Search for the cell housing the specified text and yield its [X, Y] center coordinate. 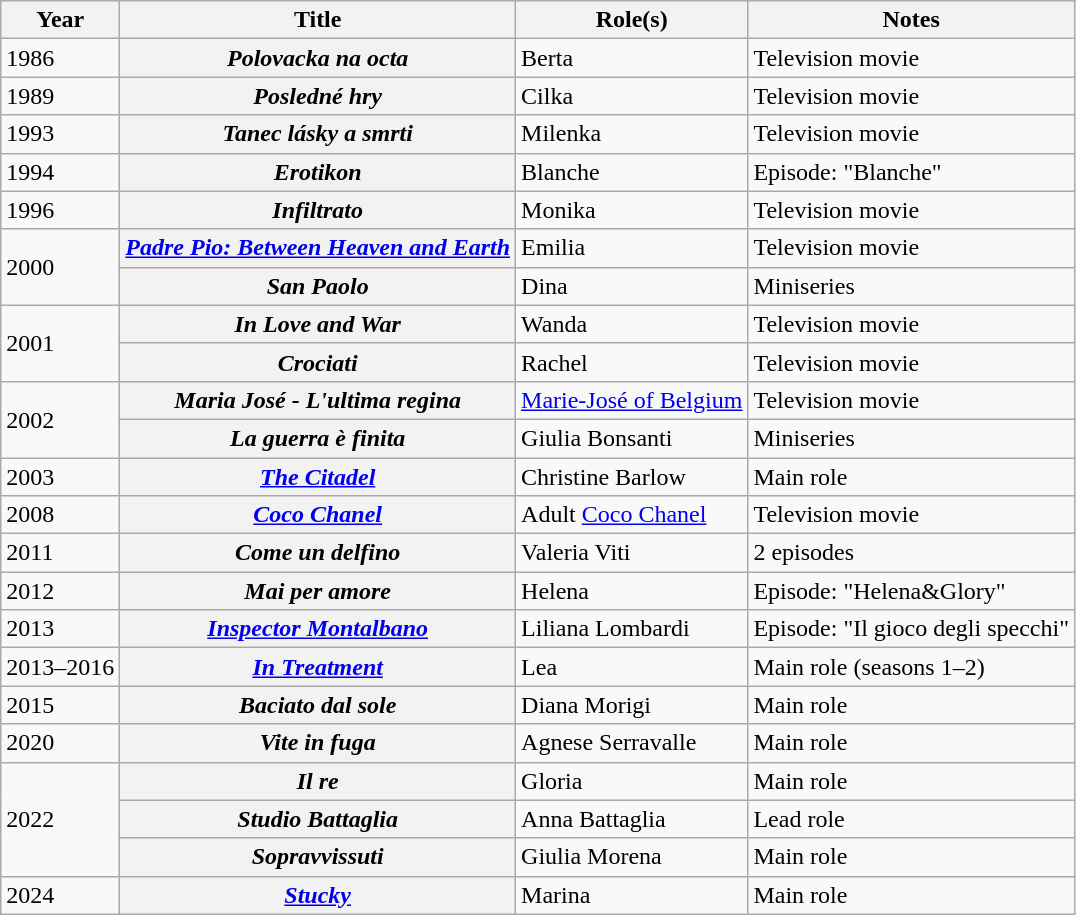
1986 [60, 58]
Helena [632, 591]
2003 [60, 477]
2011 [60, 553]
Valeria Viti [632, 553]
Wanda [632, 324]
Title [318, 20]
San Paolo [318, 286]
Dina [632, 286]
Il re [318, 781]
Main role (seasons 1–2) [912, 667]
Baciato dal sole [318, 705]
Tanec lásky a smrti [318, 134]
Crociati [318, 362]
Vite in fuga [318, 743]
Erotikon [318, 172]
Come un delfino [318, 553]
Agnese Serravalle [632, 743]
Giulia Morena [632, 857]
1993 [60, 134]
Inspector Montalbano [318, 629]
Christine Barlow [632, 477]
Infiltrato [318, 210]
Marie-José of Belgium [632, 400]
2024 [60, 895]
Liliana Lombardi [632, 629]
Episode: "Blanche" [912, 172]
2012 [60, 591]
Anna Battaglia [632, 819]
Stucky [318, 895]
La guerra è finita [318, 438]
Year [60, 20]
Notes [912, 20]
Marina [632, 895]
Padre Pio: Between Heaven and Earth [318, 248]
Lea [632, 667]
1996 [60, 210]
1989 [60, 96]
Berta [632, 58]
2015 [60, 705]
Blanche [632, 172]
In Treatment [318, 667]
2020 [60, 743]
Adult Coco Chanel [632, 515]
Lead role [912, 819]
Monika [632, 210]
2022 [60, 819]
In Love and War [318, 324]
2001 [60, 343]
Polovacka na octa [318, 58]
Episode: "Helena&Glory" [912, 591]
Mai per amore [318, 591]
1994 [60, 172]
Sopravvissuti [318, 857]
2008 [60, 515]
Giulia Bonsanti [632, 438]
Role(s) [632, 20]
Cilka [632, 96]
Posledné hry [318, 96]
2013–2016 [60, 667]
Studio Battaglia [318, 819]
Episode: "Il gioco degli specchi" [912, 629]
Emilia [632, 248]
Rachel [632, 362]
2 episodes [912, 553]
Gloria [632, 781]
2000 [60, 267]
2013 [60, 629]
2002 [60, 419]
Diana Morigi [632, 705]
The Citadel [318, 477]
Milenka [632, 134]
Maria José - L'ultima regina [318, 400]
Coco Chanel [318, 515]
